Provide the [X, Y] coordinate of the cell's center where the given text is located.  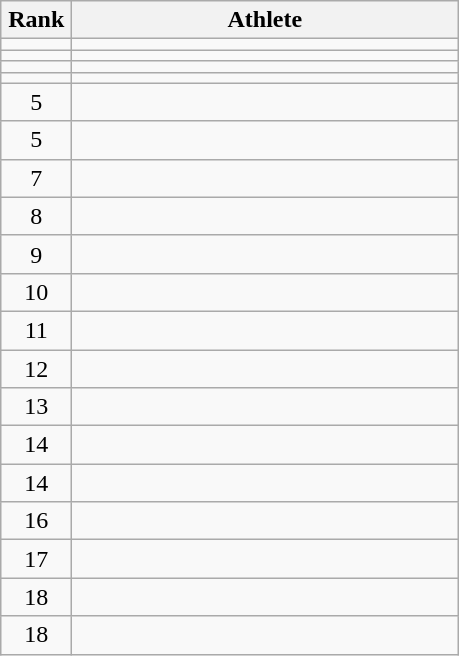
8 [36, 216]
13 [36, 407]
16 [36, 521]
17 [36, 559]
11 [36, 330]
Athlete [265, 20]
9 [36, 254]
12 [36, 369]
10 [36, 292]
Rank [36, 20]
7 [36, 178]
